Scan for the cell matching the given text and deliver its (x, y) coordinate at center. 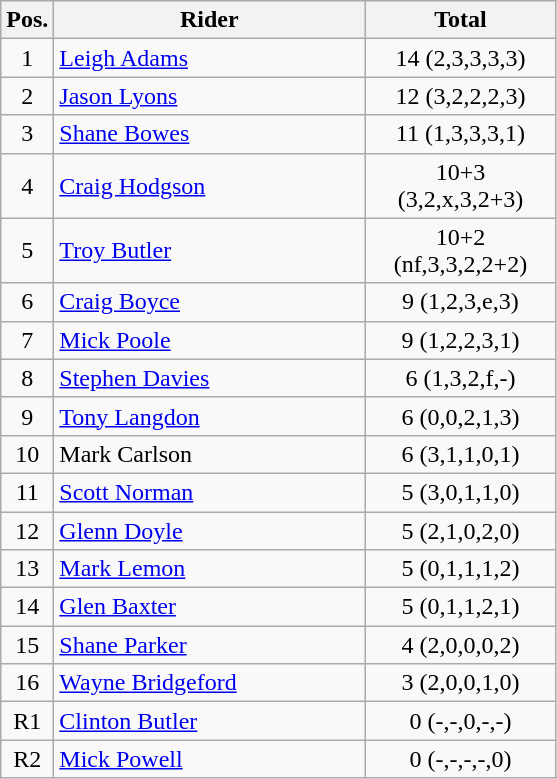
Tony Langdon (210, 416)
Mark Carlson (210, 454)
3 (28, 134)
12 (28, 531)
Rider (210, 20)
16 (28, 683)
Glen Baxter (210, 607)
10+3 (3,2,x,3,2+3) (460, 186)
5 (0,1,1,1,2) (460, 569)
Clinton Butler (210, 721)
Mick Powell (210, 759)
9 (1,2,2,3,1) (460, 340)
Craig Hodgson (210, 186)
2 (28, 96)
12 (3,2,2,2,3) (460, 96)
Pos. (28, 20)
4 (28, 186)
R2 (28, 759)
Total (460, 20)
6 (1,3,2,f,-) (460, 378)
Craig Boyce (210, 302)
3 (2,0,0,1,0) (460, 683)
0 (-,-,0,-,-) (460, 721)
14 (2,3,3,3,3) (460, 58)
Wayne Bridgeford (210, 683)
Troy Butler (210, 250)
0 (-,-,-,-,0) (460, 759)
10+2 (nf,3,3,2,2+2) (460, 250)
Mick Poole (210, 340)
5 (2,1,0,2,0) (460, 531)
Mark Lemon (210, 569)
6 (0,0,2,1,3) (460, 416)
8 (28, 378)
Shane Bowes (210, 134)
5 (28, 250)
9 (1,2,3,e,3) (460, 302)
11 (28, 492)
Leigh Adams (210, 58)
1 (28, 58)
Stephen Davies (210, 378)
6 (28, 302)
Jason Lyons (210, 96)
10 (28, 454)
Glenn Doyle (210, 531)
6 (3,1,1,0,1) (460, 454)
15 (28, 645)
5 (0,1,1,2,1) (460, 607)
Shane Parker (210, 645)
14 (28, 607)
13 (28, 569)
R1 (28, 721)
4 (2,0,0,0,2) (460, 645)
7 (28, 340)
Scott Norman (210, 492)
11 (1,3,3,3,1) (460, 134)
9 (28, 416)
5 (3,0,1,1,0) (460, 492)
